Determine the [x, y] coordinate at the center of the cell enclosing the given text.  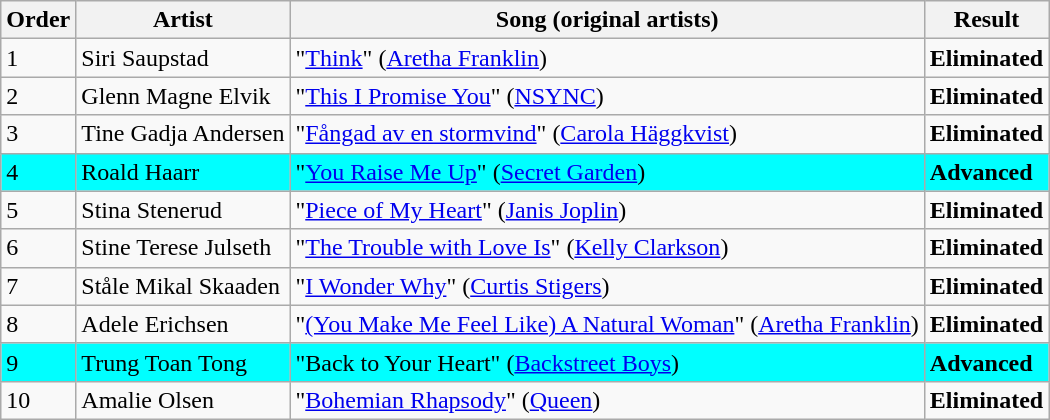
10 [38, 400]
Song (original artists) [607, 20]
"Think" (Aretha Franklin) [607, 58]
"This I Promise You" (NSYNC) [607, 96]
9 [38, 362]
Stina Stenerud [183, 210]
1 [38, 58]
"I Wonder Why" (Curtis Stigers) [607, 286]
6 [38, 248]
"Bohemian Rhapsody" (Queen) [607, 400]
Amalie Olsen [183, 400]
Order [38, 20]
7 [38, 286]
8 [38, 324]
4 [38, 172]
Roald Haarr [183, 172]
"Piece of My Heart" (Janis Joplin) [607, 210]
Glenn Magne Elvik [183, 96]
Tine Gadja Andersen [183, 134]
"Back to Your Heart" (Backstreet Boys) [607, 362]
5 [38, 210]
"You Raise Me Up" (Secret Garden) [607, 172]
Stine Terese Julseth [183, 248]
Siri Saupstad [183, 58]
Artist [183, 20]
Trung Toan Tong [183, 362]
Ståle Mikal Skaaden [183, 286]
"(You Make Me Feel Like) A Natural Woman" (Aretha Franklin) [607, 324]
Adele Erichsen [183, 324]
"The Trouble with Love Is" (Kelly Clarkson) [607, 248]
3 [38, 134]
"Fångad av en stormvind" (Carola Häggkvist) [607, 134]
Result [986, 20]
2 [38, 96]
